From the cell containing the given text, extract its center point as [X, Y] coordinate. 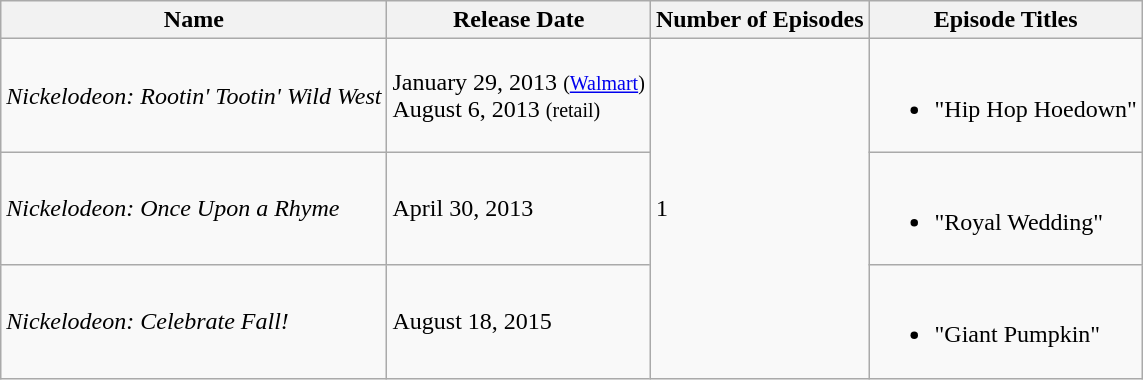
April 30, 2013 [518, 208]
"Giant Pumpkin" [1006, 322]
1 [760, 208]
"Hip Hop Hoedown" [1006, 96]
Number of Episodes [760, 20]
Nickelodeon: Once Upon a Rhyme [194, 208]
"Royal Wedding" [1006, 208]
August 18, 2015 [518, 322]
Episode Titles [1006, 20]
Name [194, 20]
January 29, 2013 (Walmart)August 6, 2013 (retail) [518, 96]
Nickelodeon: Rootin' Tootin' Wild West [194, 96]
Release Date [518, 20]
Nickelodeon: Celebrate Fall! [194, 322]
